Search for the cell housing the specified text and yield its [X, Y] center coordinate. 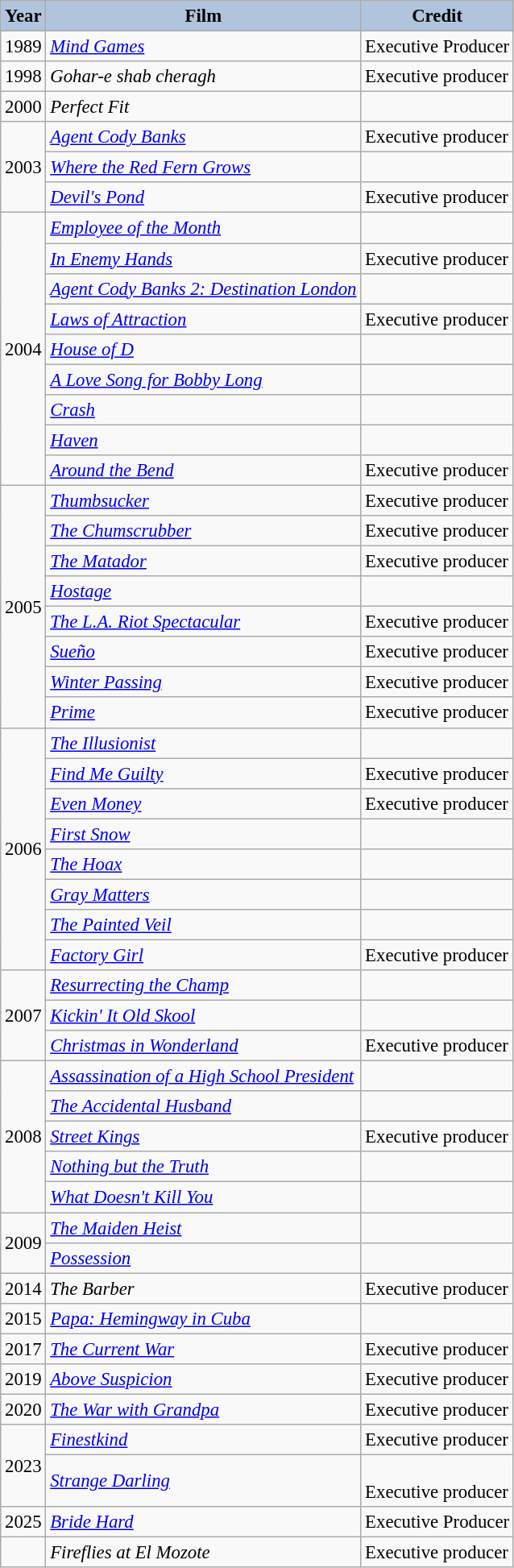
2008 [23, 1137]
What Doesn't Kill You [203, 1197]
Finestkind [203, 1440]
Gohar-e shab cheragh [203, 77]
Possession [203, 1258]
Employee of the Month [203, 228]
Gray Matters [203, 894]
2003 [23, 168]
Year [23, 16]
2019 [23, 1379]
Laws of Attraction [203, 319]
A Love Song for Bobby Long [203, 380]
Where the Red Fern Grows [203, 168]
The Barber [203, 1288]
Kickin' It Old Skool [203, 1016]
The Maiden Heist [203, 1228]
2017 [23, 1349]
The Painted Veil [203, 925]
2007 [23, 1015]
1989 [23, 47]
2004 [23, 349]
Fireflies at El Mozote [203, 1553]
Around the Bend [203, 471]
Thumbsucker [203, 500]
The Accidental Husband [203, 1106]
Bride Hard [203, 1522]
Christmas in Wonderland [203, 1046]
The War with Grandpa [203, 1409]
Strange Darling [203, 1481]
House of D [203, 349]
Crash [203, 410]
2000 [23, 107]
Devil's Pond [203, 197]
Agent Cody Banks [203, 137]
Nothing but the Truth [203, 1168]
Sueño [203, 652]
2025 [23, 1522]
Papa: Hemingway in Cuba [203, 1318]
2006 [23, 849]
2005 [23, 606]
Agent Cody Banks 2: Destination London [203, 288]
Film [203, 16]
Above Suspicion [203, 1379]
Haven [203, 440]
2009 [23, 1242]
1998 [23, 77]
The L.A. Riot Spectacular [203, 622]
In Enemy Hands [203, 259]
Assassination of a High School President [203, 1076]
The Illusionist [203, 743]
Credit [437, 16]
Hostage [203, 591]
Winter Passing [203, 682]
2014 [23, 1288]
2015 [23, 1318]
2020 [23, 1409]
The Current War [203, 1349]
Street Kings [203, 1137]
The Hoax [203, 865]
Factory Girl [203, 955]
2023 [23, 1466]
The Chumscrubber [203, 531]
Perfect Fit [203, 107]
Even Money [203, 803]
Find Me Guilty [203, 774]
The Matador [203, 562]
First Snow [203, 834]
Resurrecting the Champ [203, 985]
Mind Games [203, 47]
Prime [203, 713]
